Pinpoint the cell where the given text exists, returning its (x, y) midpoint coordinate. 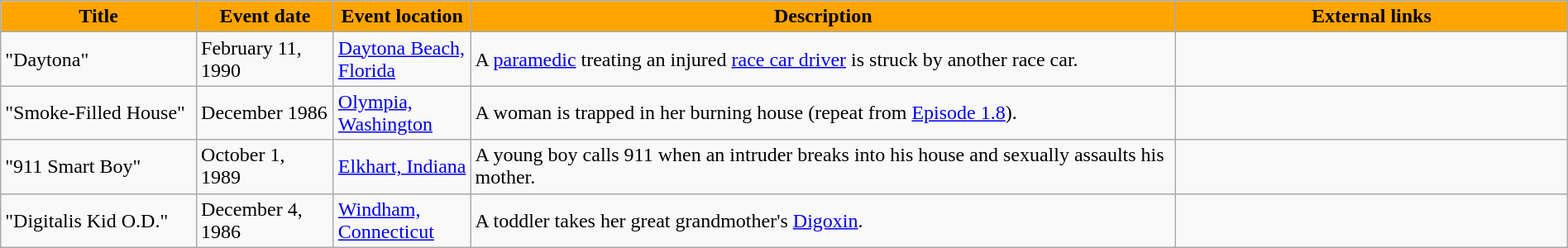
Daytona Beach, Florida (402, 60)
"Daytona" (99, 60)
December 4, 1986 (265, 220)
A woman is trapped in her burning house (repeat from Episode 1.8). (824, 112)
Description (824, 17)
December 1986 (265, 112)
"911 Smart Boy" (99, 167)
A young boy calls 911 when an intruder breaks into his house and sexually assaults his mother. (824, 167)
External links (1372, 17)
Event date (265, 17)
Event location (402, 17)
A paramedic treating an injured race car driver is struck by another race car. (824, 60)
A toddler takes her great grandmother's Digoxin. (824, 220)
"Smoke-Filled House" (99, 112)
"Digitalis Kid O.D." (99, 220)
October 1, 1989 (265, 167)
Elkhart, Indiana (402, 167)
Olympia, Washington (402, 112)
Title (99, 17)
February 11, 1990 (265, 60)
Windham, Connecticut (402, 220)
